Locate the cell with the specified text and output its (X, Y) center coordinate. 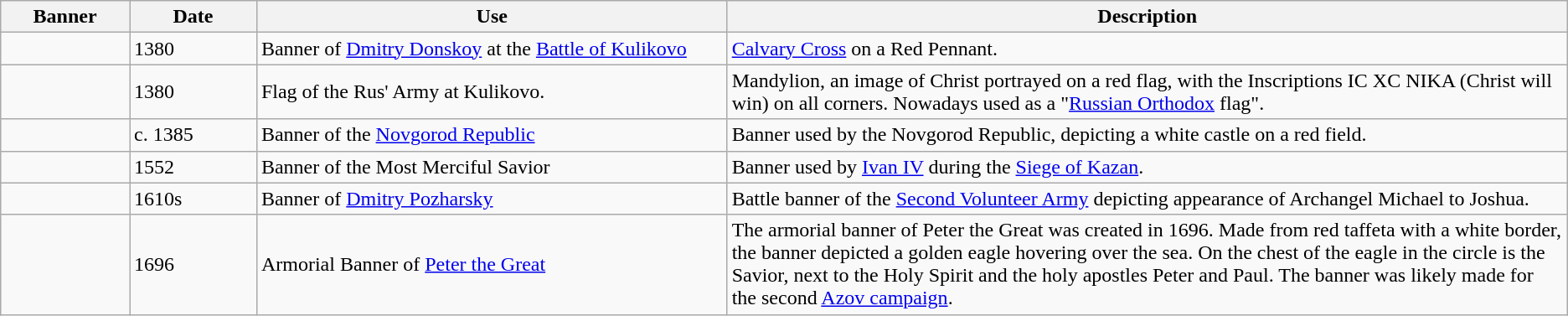
Calvary Cross on a Red Pennant. (1148, 49)
Use (492, 17)
c. 1385 (193, 135)
Date (193, 17)
Armorial Banner of Peter the Great (492, 265)
Banner (65, 17)
Description (1148, 17)
1610s (193, 199)
Banner of the Novgorod Republic (492, 135)
Banner of Dmitry Pozharsky (492, 199)
1552 (193, 167)
Flag of the Rus' Army at Kulikovo. (492, 92)
Banner of Dmitry Donskoy at the Battle of Kulikovo (492, 49)
1696 (193, 265)
Battle banner of the Second Volunteer Army depicting appearance of Archangel Michael to Joshua. (1148, 199)
Banner used by the Novgorod Republic, depicting a white castle on a red field. (1148, 135)
Banner of the Most Merciful Savior (492, 167)
Banner used by Ivan IV during the Siege of Kazan. (1148, 167)
